Output the [x, y] coordinate of the center of the cell containing the given text.  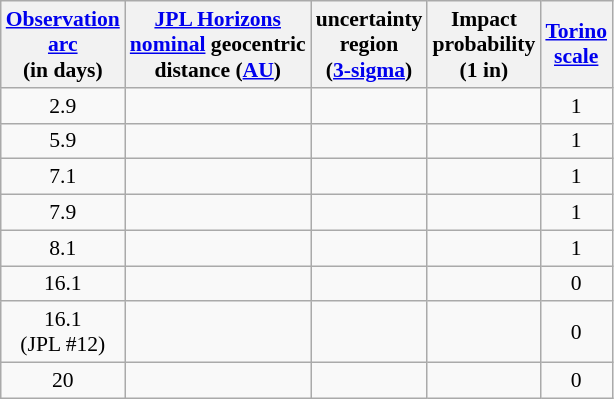
8.1 [63, 248]
5.9 [63, 141]
7.9 [63, 213]
20 [63, 381]
2.9 [63, 106]
JPL Horizonsnominal geocentricdistance (AU) [218, 44]
Observationarc(in days) [63, 44]
Impactprobability(1 in) [484, 44]
Torinoscale [576, 44]
16.1(JPL #12) [63, 332]
uncertaintyregion(3-sigma) [370, 44]
16.1 [63, 284]
7.1 [63, 177]
